Capture the cell that displays the provided text and extract its [X, Y] central coordinate. 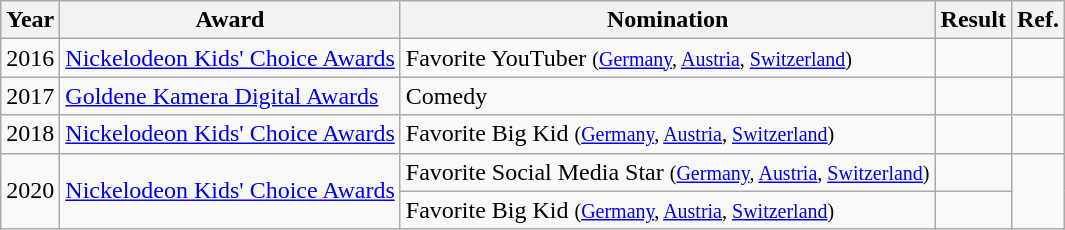
Favorite YouTuber (Germany, Austria, Switzerland) [668, 58]
Favorite Social Media Star (Germany, Austria, Switzerland) [668, 172]
Award [230, 20]
Comedy [668, 96]
Year [30, 20]
Result [973, 20]
2016 [30, 58]
2017 [30, 96]
2018 [30, 134]
Nomination [668, 20]
Ref. [1038, 20]
Goldene Kamera Digital Awards [230, 96]
2020 [30, 191]
